Return [X, Y] of the center of cell containing provided text 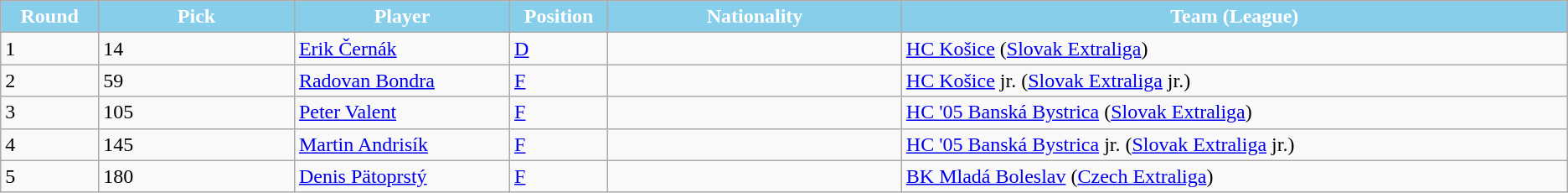
Radovan Bondra [402, 81]
HC Košice jr. (Slovak Extraliga jr.) [1235, 81]
HC '05 Banská Bystrica (Slovak Extraliga) [1235, 112]
180 [197, 176]
5 [50, 176]
Team (League) [1235, 17]
14 [197, 49]
3 [50, 112]
59 [197, 81]
Pick [197, 17]
105 [197, 112]
4 [50, 144]
2 [50, 81]
Denis Pätoprstý [402, 176]
HC '05 Banská Bystrica jr. (Slovak Extraliga jr.) [1235, 144]
Erik Černák [402, 49]
145 [197, 144]
1 [50, 49]
D [560, 49]
Nationality [756, 17]
Player [402, 17]
Martin Andrisík [402, 144]
HC Košice (Slovak Extraliga) [1235, 49]
Peter Valent [402, 112]
Position [560, 17]
BK Mladá Boleslav (Czech Extraliga) [1235, 176]
Round [50, 17]
